Detect which cell encompasses the target text, then output its (X, Y) center coordinate. 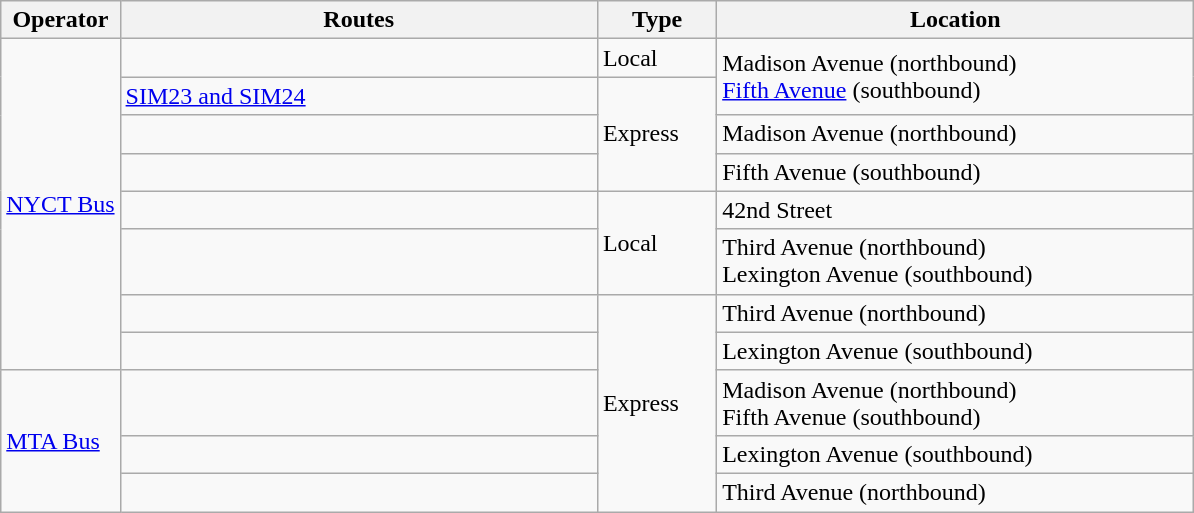
Operator (60, 20)
42nd Street (956, 210)
Location (956, 20)
NYCT Bus (60, 205)
Madison Avenue (northbound) (956, 134)
Third Avenue (northbound)Lexington Avenue (southbound) (956, 262)
MTA Bus (60, 440)
SIM23 and SIM24 (358, 96)
Type (656, 20)
Routes (358, 20)
Fifth Avenue (southbound) (956, 172)
